Capture the cell that displays the provided text and extract its (X, Y) central coordinate. 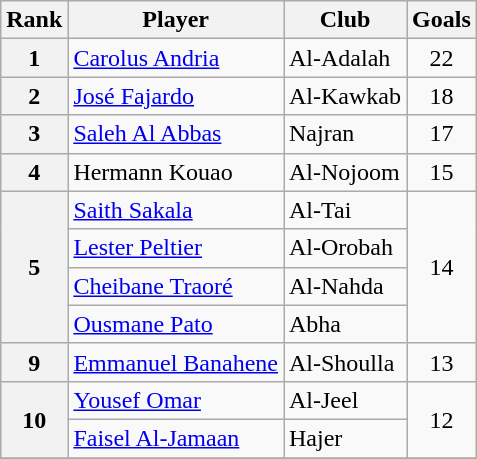
Cheibane Traoré (176, 286)
Al-Orobah (346, 248)
4 (34, 172)
Al-Shoulla (346, 362)
José Fajardo (176, 96)
Goals (442, 20)
13 (442, 362)
Yousef Omar (176, 400)
Najran (346, 134)
18 (442, 96)
Hermann Kouao (176, 172)
3 (34, 134)
Club (346, 20)
Rank (34, 20)
1 (34, 58)
Lester Peltier (176, 248)
Hajer (346, 438)
Abha (346, 324)
Emmanuel Banahene (176, 362)
15 (442, 172)
Al-Jeel (346, 400)
5 (34, 267)
Al-Kawkab (346, 96)
Al-Tai (346, 210)
Al-Nahda (346, 286)
Player (176, 20)
14 (442, 267)
22 (442, 58)
Faisel Al-Jamaan (176, 438)
2 (34, 96)
Al-Adalah (346, 58)
Carolus Andria (176, 58)
10 (34, 419)
Saith Sakala (176, 210)
Al-Nojoom (346, 172)
Ousmane Pato (176, 324)
9 (34, 362)
12 (442, 419)
Saleh Al Abbas (176, 134)
17 (442, 134)
